Output the (x, y) coordinate of the center of the cell containing the given text.  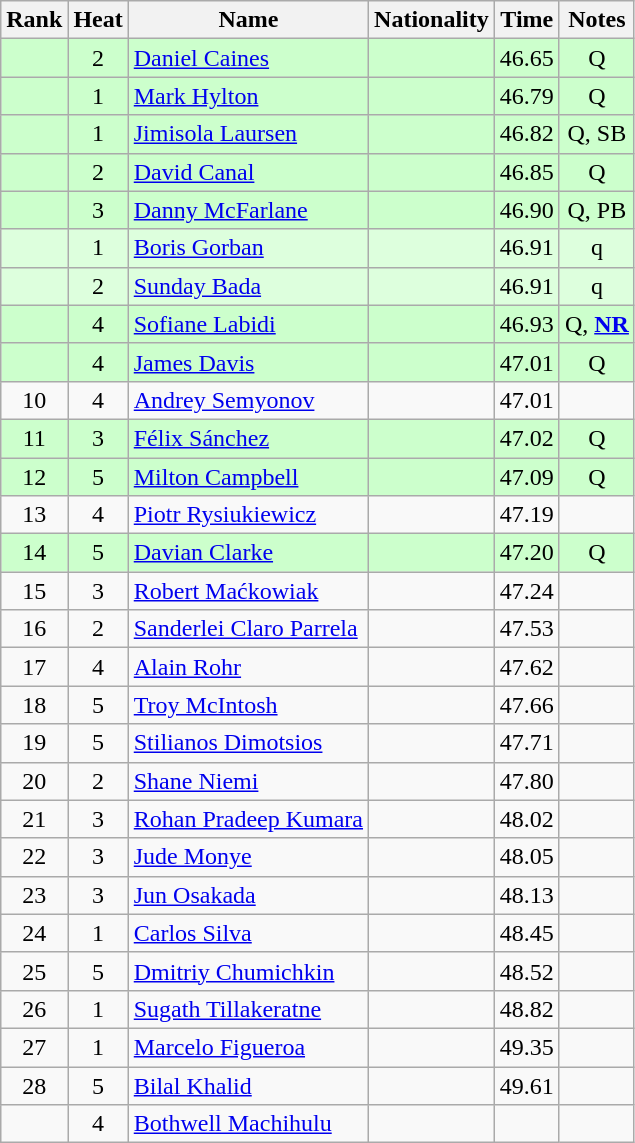
Dmitriy Chumichkin (248, 971)
Troy McIntosh (248, 705)
Danny McFarlane (248, 210)
Heat (98, 20)
47.24 (526, 591)
48.13 (526, 895)
Milton Campbell (248, 477)
47.09 (526, 477)
25 (34, 971)
22 (34, 857)
46.90 (526, 210)
17 (34, 667)
49.61 (526, 1085)
46.65 (526, 58)
Félix Sánchez (248, 438)
Marcelo Figueroa (248, 1047)
47.66 (526, 705)
46.93 (526, 324)
14 (34, 553)
Sofiane Labidi (248, 324)
13 (34, 515)
47.20 (526, 553)
47.71 (526, 743)
Q, SB (596, 134)
Time (526, 20)
15 (34, 591)
Mark Hylton (248, 96)
Daniel Caines (248, 58)
Robert Maćkowiak (248, 591)
11 (34, 438)
28 (34, 1085)
Bothwell Machihulu (248, 1124)
46.82 (526, 134)
47.62 (526, 667)
47.80 (526, 781)
Davian Clarke (248, 553)
Stilianos Dimotsios (248, 743)
27 (34, 1047)
18 (34, 705)
James Davis (248, 362)
47.02 (526, 438)
Rank (34, 20)
48.02 (526, 819)
21 (34, 819)
10 (34, 400)
Rohan Pradeep Kumara (248, 819)
Name (248, 20)
49.35 (526, 1047)
48.45 (526, 933)
24 (34, 933)
Jun Osakada (248, 895)
48.82 (526, 1009)
Jude Monye (248, 857)
Q, PB (596, 210)
Shane Niemi (248, 781)
Bilal Khalid (248, 1085)
Notes (596, 20)
46.79 (526, 96)
Sunday Bada (248, 286)
12 (34, 477)
Boris Gorban (248, 248)
Alain Rohr (248, 667)
Jimisola Laursen (248, 134)
19 (34, 743)
Sanderlei Claro Parrela (248, 629)
Carlos Silva (248, 933)
47.19 (526, 515)
20 (34, 781)
23 (34, 895)
Nationality (432, 20)
16 (34, 629)
Q, NR (596, 324)
Piotr Rysiukiewicz (248, 515)
Sugath Tillakeratne (248, 1009)
David Canal (248, 172)
46.85 (526, 172)
48.05 (526, 857)
47.53 (526, 629)
26 (34, 1009)
Andrey Semyonov (248, 400)
48.52 (526, 971)
